Determine the [x, y] coordinate at the center of the cell enclosing the given text.  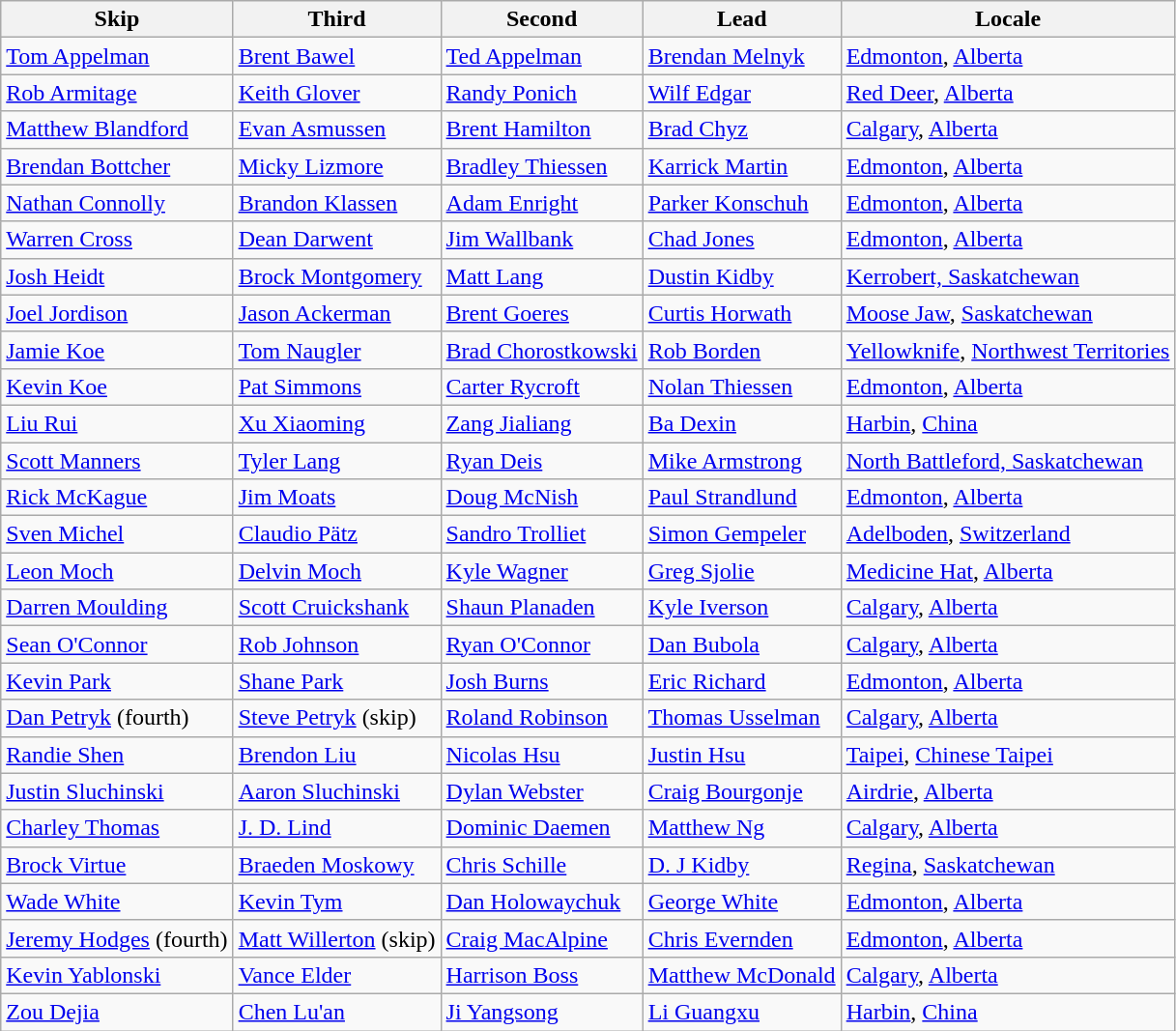
Mike Armstrong [742, 461]
Brock Virtue [117, 865]
Sean O'Connor [117, 644]
Matthew McDonald [742, 975]
Braeden Moskowy [336, 865]
Brendan Melnyk [742, 56]
Scott Cruickshank [336, 608]
Brent Goeres [541, 313]
Keith Glover [336, 93]
Brad Chorostkowski [541, 350]
Randie Shen [117, 755]
Nolan Thiessen [742, 387]
Skip [117, 19]
Shaun Planaden [541, 608]
Chris Schille [541, 865]
Ryan Deis [541, 461]
Thomas Usselman [742, 718]
Leon Moch [117, 571]
Vance Elder [336, 975]
Chad Jones [742, 240]
Adam Enright [541, 203]
Dean Darwent [336, 240]
Chen Lu'an [336, 1012]
Dan Holowaychuk [541, 902]
Matt Lang [541, 276]
Rob Armitage [117, 93]
Locale [1008, 19]
Brad Chyz [742, 129]
Yellowknife, Northwest Territories [1008, 350]
Jim Moats [336, 498]
Greg Sjolie [742, 571]
Micky Lizmore [336, 166]
Bradley Thiessen [541, 166]
Jeremy Hodges (fourth) [117, 938]
Simon Gempeler [742, 534]
Xu Xiaoming [336, 423]
Second [541, 19]
Evan Asmussen [336, 129]
Sandro Trolliet [541, 534]
Brendon Liu [336, 755]
Regina, Saskatchewan [1008, 865]
Jason Ackerman [336, 313]
Joel Jordison [117, 313]
Karrick Martin [742, 166]
Rob Johnson [336, 644]
Tyler Lang [336, 461]
Wilf Edgar [742, 93]
Wade White [117, 902]
Zang Jialiang [541, 423]
Kevin Yablonski [117, 975]
Darren Moulding [117, 608]
Rick McKague [117, 498]
Curtis Horwath [742, 313]
Steve Petryk (skip) [336, 718]
Kevin Tym [336, 902]
Aaron Sluchinski [336, 791]
Chris Evernden [742, 938]
Brandon Klassen [336, 203]
Ba Dexin [742, 423]
Nicolas Hsu [541, 755]
Eric Richard [742, 681]
Paul Strandlund [742, 498]
Dan Bubola [742, 644]
Dan Petryk (fourth) [117, 718]
Justin Sluchinski [117, 791]
Scott Manners [117, 461]
North Battleford, Saskatchewan [1008, 461]
Moose Jaw, Saskatchewan [1008, 313]
George White [742, 902]
Craig MacAlpine [541, 938]
Brendan Bottcher [117, 166]
Adelboden, Switzerland [1008, 534]
D. J Kidby [742, 865]
Ji Yangsong [541, 1012]
Dominic Daemen [541, 828]
Warren Cross [117, 240]
Doug McNish [541, 498]
Matthew Ng [742, 828]
Red Deer, Alberta [1008, 93]
Harrison Boss [541, 975]
Kyle Iverson [742, 608]
Josh Heidt [117, 276]
Roland Robinson [541, 718]
Matt Willerton (skip) [336, 938]
Medicine Hat, Alberta [1008, 571]
Josh Burns [541, 681]
Ted Appelman [541, 56]
Brent Hamilton [541, 129]
Kerrobert, Saskatchewan [1008, 276]
Brent Bawel [336, 56]
Claudio Pätz [336, 534]
Brock Montgomery [336, 276]
Shane Park [336, 681]
Carter Rycroft [541, 387]
Jim Wallbank [541, 240]
Tom Naugler [336, 350]
Li Guangxu [742, 1012]
Nathan Connolly [117, 203]
Kevin Koe [117, 387]
Justin Hsu [742, 755]
Zou Dejia [117, 1012]
Kyle Wagner [541, 571]
Tom Appelman [117, 56]
Dustin Kidby [742, 276]
Liu Rui [117, 423]
Randy Ponich [541, 93]
Craig Bourgonje [742, 791]
Kevin Park [117, 681]
Matthew Blandford [117, 129]
Charley Thomas [117, 828]
Rob Borden [742, 350]
Parker Konschuh [742, 203]
Third [336, 19]
Pat Simmons [336, 387]
Airdrie, Alberta [1008, 791]
Ryan O'Connor [541, 644]
Lead [742, 19]
Delvin Moch [336, 571]
Taipei, Chinese Taipei [1008, 755]
Jamie Koe [117, 350]
Sven Michel [117, 534]
Dylan Webster [541, 791]
J. D. Lind [336, 828]
